Find where the given text appears and provide that cell's center as [X, Y] coordinate. 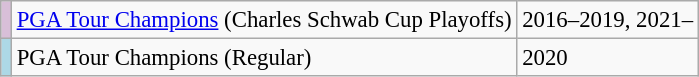
PGA Tour Champions (Regular) [264, 58]
PGA Tour Champions (Charles Schwab Cup Playoffs) [264, 20]
2020 [608, 58]
2016–2019, 2021– [608, 20]
